Capture the cell that displays the provided text and extract its [x, y] central coordinate. 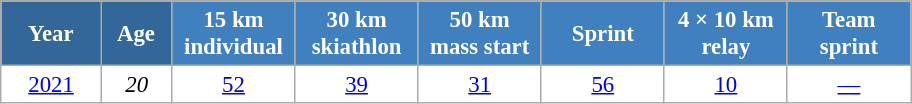
15 km individual [234, 34]
30 km skiathlon [356, 34]
39 [356, 85]
56 [602, 85]
20 [136, 85]
Team sprint [848, 34]
— [848, 85]
Sprint [602, 34]
52 [234, 85]
2021 [52, 85]
50 km mass start [480, 34]
4 × 10 km relay [726, 34]
10 [726, 85]
Year [52, 34]
Age [136, 34]
31 [480, 85]
